Pinpoint the cell where the given text exists, returning its (x, y) midpoint coordinate. 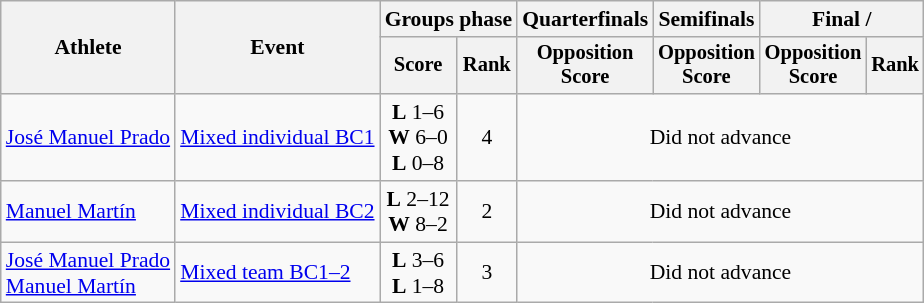
Groups phase (449, 19)
L 1–6 W 6–0 L 0–8 (418, 138)
Mixed individual BC2 (277, 212)
José Manuel PradoManuel Martín (88, 272)
2 (486, 212)
Manuel Martín (88, 212)
4 (486, 138)
Event (277, 48)
Quarterfinals (585, 19)
Score (418, 66)
Final / (842, 19)
José Manuel Prado (88, 138)
Mixed individual BC1 (277, 138)
Athlete (88, 48)
3 (486, 272)
L 3–6 L 1–8 (418, 272)
L 2–12 W 8–2 (418, 212)
Semifinals (706, 19)
Mixed team BC1–2 (277, 272)
